From the cell containing the given text, extract its center point as (x, y) coordinate. 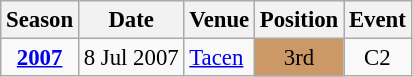
Position (300, 20)
C2 (378, 58)
Season (40, 20)
Tacen (220, 58)
Event (378, 20)
Venue (220, 20)
8 Jul 2007 (131, 58)
Date (131, 20)
2007 (40, 58)
3rd (300, 58)
